Search for the cell housing the specified text and yield its [x, y] center coordinate. 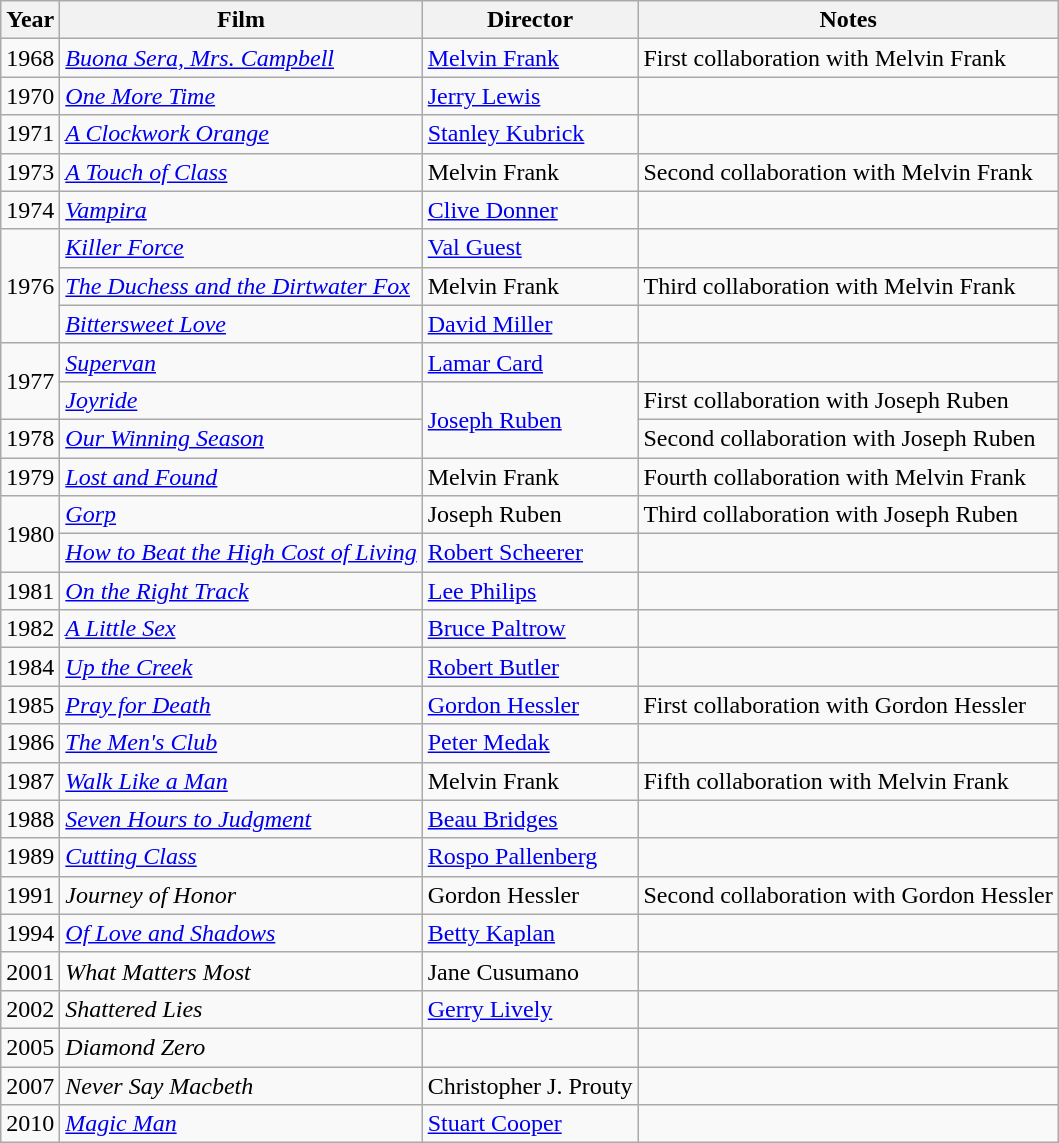
The Men's Club [241, 743]
Jerry Lewis [530, 96]
Robert Butler [530, 667]
1985 [30, 705]
A Clockwork Orange [241, 134]
What Matters Most [241, 971]
1989 [30, 857]
Robert Scheerer [530, 553]
1976 [30, 286]
2005 [30, 1047]
Christopher J. Prouty [530, 1085]
Third collaboration with Joseph Ruben [848, 515]
Jane Cusumano [530, 971]
Notes [848, 20]
1986 [30, 743]
1977 [30, 381]
1971 [30, 134]
Peter Medak [530, 743]
Second collaboration with Joseph Ruben [848, 438]
Val Guest [530, 248]
1973 [30, 172]
1987 [30, 781]
Lee Philips [530, 591]
Up the Creek [241, 667]
Shattered Lies [241, 1009]
Never Say Macbeth [241, 1085]
Fifth collaboration with Melvin Frank [848, 781]
Beau Bridges [530, 819]
Pray for Death [241, 705]
1980 [30, 534]
Magic Man [241, 1124]
Lost and Found [241, 477]
Betty Kaplan [530, 933]
1994 [30, 933]
1970 [30, 96]
Of Love and Shadows [241, 933]
Fourth collaboration with Melvin Frank [848, 477]
First collaboration with Joseph Ruben [848, 400]
David Miller [530, 324]
1988 [30, 819]
1968 [30, 58]
Seven Hours to Judgment [241, 819]
Joyride [241, 400]
Vampira [241, 210]
Gorp [241, 515]
Bittersweet Love [241, 324]
2001 [30, 971]
Buona Sera, Mrs. Campbell [241, 58]
1978 [30, 438]
Diamond Zero [241, 1047]
2007 [30, 1085]
Stanley Kubrick [530, 134]
Second collaboration with Gordon Hessler [848, 895]
Walk Like a Man [241, 781]
Clive Donner [530, 210]
Our Winning Season [241, 438]
The Duchess and the Dirtwater Fox [241, 286]
Lamar Card [530, 362]
Third collaboration with Melvin Frank [848, 286]
1984 [30, 667]
Stuart Cooper [530, 1124]
On the Right Track [241, 591]
Second collaboration with Melvin Frank [848, 172]
1974 [30, 210]
1982 [30, 629]
A Little Sex [241, 629]
One More Time [241, 96]
A Touch of Class [241, 172]
Director [530, 20]
Gerry Lively [530, 1009]
Year [30, 20]
First collaboration with Gordon Hessler [848, 705]
Bruce Paltrow [530, 629]
How to Beat the High Cost of Living [241, 553]
2002 [30, 1009]
1981 [30, 591]
First collaboration with Melvin Frank [848, 58]
Cutting Class [241, 857]
1979 [30, 477]
1991 [30, 895]
2010 [30, 1124]
Supervan [241, 362]
Journey of Honor [241, 895]
Killer Force [241, 248]
Film [241, 20]
Rospo Pallenberg [530, 857]
